Provide the [x, y] coordinate of the cell's center where the given text is located.  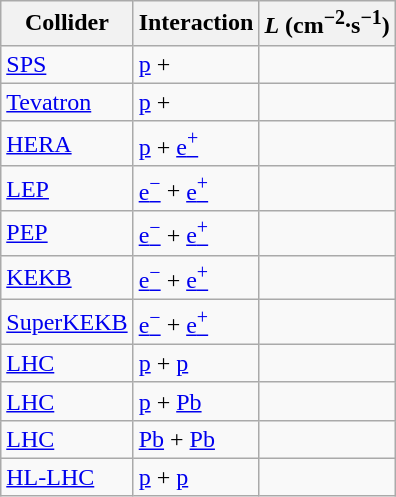
SPS [67, 64]
L (cm−2·s−1) [328, 24]
p + Pb [196, 401]
HERA [67, 144]
PEP [67, 234]
Pb + Pb [196, 439]
Tevatron [67, 102]
KEKB [67, 278]
HL-LHC [67, 477]
Interaction [196, 24]
Collider [67, 24]
p + e+ [196, 144]
SuperKEKB [67, 322]
LEP [67, 188]
